Search for the cell housing the specified text and yield its [x, y] center coordinate. 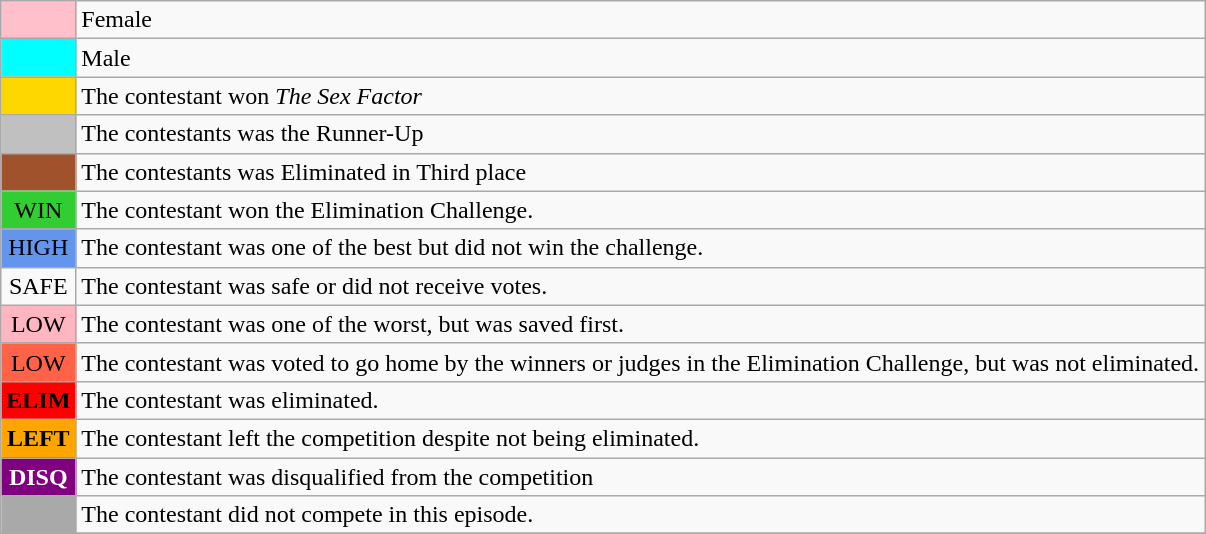
HIGH [38, 248]
The contestant did not compete in this episode. [640, 515]
The contestant was eliminated. [640, 400]
The contestant was safe or did not receive votes. [640, 286]
The contestant was one of the worst, but was saved first. [640, 324]
Male [640, 58]
The contestants was Eliminated in Third place [640, 172]
The contestant won The Sex Factor [640, 96]
The contestant was voted to go home by the winners or judges in the Elimination Challenge, but was not eliminated. [640, 362]
SAFE [38, 286]
The contestant was disqualified from the competition [640, 477]
The contestant was one of the best but did not win the challenge. [640, 248]
DISQ [38, 477]
WIN [38, 210]
The contestant won the Elimination Challenge. [640, 210]
Female [640, 20]
The contestant left the competition despite not being eliminated. [640, 438]
LEFT [38, 438]
ELIM [38, 400]
The contestants was the Runner-Up [640, 134]
